Search for the cell housing the specified text and yield its [X, Y] center coordinate. 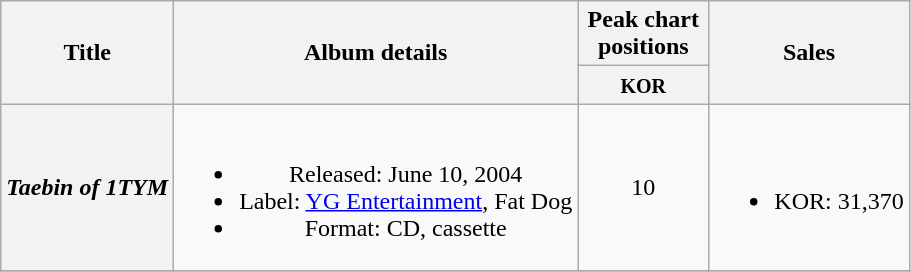
Released: June 10, 2004Label: YG Entertainment, Fat DogFormat: CD, cassette [376, 188]
Sales [809, 52]
Peak chart positions [644, 34]
Taebin of 1TYM [88, 188]
Title [88, 52]
Album details [376, 52]
KOR: 31,370 [809, 188]
10 [644, 188]
KOR [644, 85]
